Return the (X, Y) coordinate for the center point of the cell that contains the specified text.  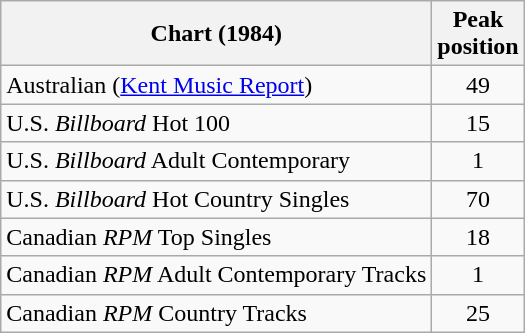
U.S. Billboard Hot 100 (216, 123)
18 (478, 237)
Canadian RPM Country Tracks (216, 313)
U.S. Billboard Hot Country Singles (216, 199)
U.S. Billboard Adult Contemporary (216, 161)
49 (478, 85)
Chart (1984) (216, 34)
25 (478, 313)
Peakposition (478, 34)
15 (478, 123)
70 (478, 199)
Australian (Kent Music Report) (216, 85)
Canadian RPM Adult Contemporary Tracks (216, 275)
Canadian RPM Top Singles (216, 237)
